Return [x, y] of the center of cell containing provided text 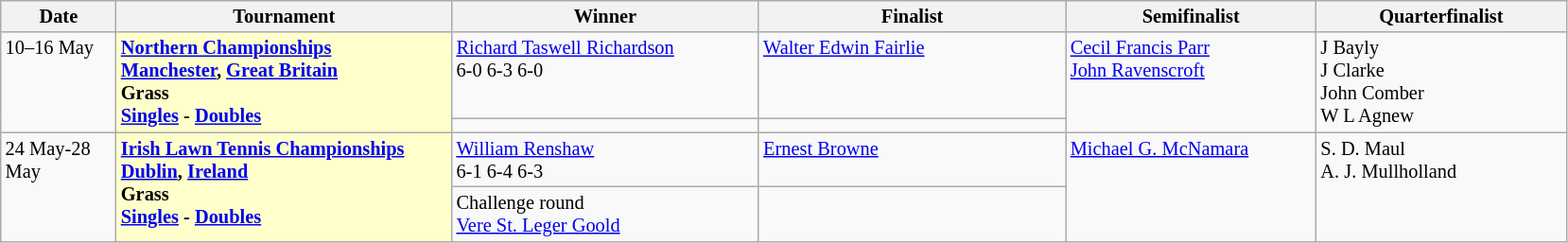
Ernest Browne [912, 160]
Walter Edwin Fairlie [912, 75]
Tournament [284, 16]
J Bayly J Clarke John Comber W L Agnew [1441, 82]
Finalist [912, 16]
24 May-28 May [59, 187]
Semifinalist [1192, 16]
Quarterfinalist [1441, 16]
Cecil Francis Parr John Ravenscroft [1192, 82]
10–16 May [59, 82]
Michael G. McNamara [1192, 187]
Winner [605, 16]
Northern Championships Manchester, Great BritainGrassSingles - Doubles [284, 82]
Challenge round Vere St. Leger Goold [605, 214]
Date [59, 16]
Irish Lawn Tennis Championships Dublin, IrelandGrassSingles - Doubles [284, 187]
William Renshaw6-1 6-4 6-3 [605, 160]
Richard Taswell Richardson6-0 6-3 6-0 [605, 75]
S. D. Maul A. J. Mullholland [1441, 187]
